Scan for the cell matching the given text and deliver its [X, Y] coordinate at center. 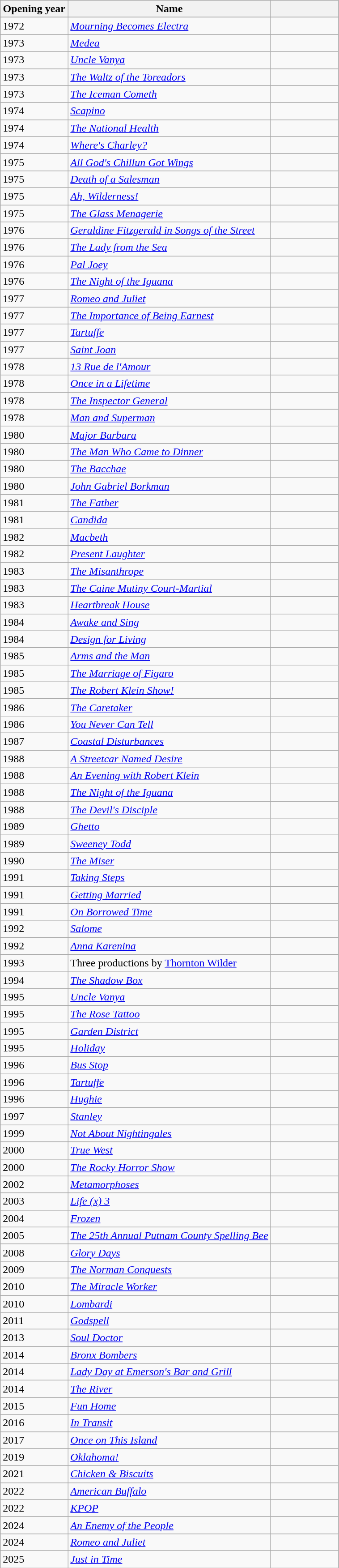
Metamorphoses [169, 1184]
The Inspector General [169, 401]
Chicken & Biscuits [169, 1474]
The Caretaker [169, 707]
Just in Time [169, 1559]
True West [169, 1150]
Candida [169, 520]
Lady Day at Emerson's Bar and Grill [169, 1372]
2025 [34, 1559]
Man and Superman [169, 418]
Getting Married [169, 895]
Not About Nightingales [169, 1133]
Coastal Disturbances [169, 741]
2008 [34, 1252]
Glory Days [169, 1252]
Death of a Salesman [169, 179]
2019 [34, 1457]
2013 [34, 1338]
2003 [34, 1201]
All God's Chillun Got Wings [169, 162]
The Father [169, 503]
Fun Home [169, 1406]
Design for Living [169, 639]
Life (x) 3 [169, 1201]
1972 [34, 26]
An Enemy of the People [169, 1525]
Medea [169, 43]
The National Health [169, 128]
The River [169, 1389]
The Caine Mutiny Court-Martial [169, 588]
Sweeney Todd [169, 844]
Geraldine Fitzgerald in Songs of the Street [169, 231]
The Iceman Cometh [169, 94]
The Man Who Came to Dinner [169, 452]
Ghetto [169, 827]
The Miracle Worker [169, 1286]
An Evening with Robert Klein [169, 776]
Soul Doctor [169, 1338]
The Rocky Horror Show [169, 1167]
Pal Joey [169, 265]
1994 [34, 980]
The Lady from the Sea [169, 248]
2011 [34, 1321]
Macbeth [169, 537]
Once in a Lifetime [169, 384]
The Shadow Box [169, 980]
Godspell [169, 1321]
The Devil's Disciple [169, 810]
American Buffalo [169, 1491]
Three productions by Thornton Wilder [169, 963]
Lombardi [169, 1304]
The Bacchae [169, 469]
The Rose Tattoo [169, 1014]
Garden District [169, 1031]
Ah, Wilderness! [169, 196]
Taking Steps [169, 878]
Present Laughter [169, 554]
Where's Charley? [169, 145]
2017 [34, 1440]
Stanley [169, 1116]
Opening year [34, 9]
In Transit [169, 1423]
Bus Stop [169, 1065]
The Miser [169, 861]
Once on This Island [169, 1440]
Scapino [169, 111]
Frozen [169, 1218]
Hughie [169, 1099]
You Never Can Tell [169, 724]
The Importance of Being Earnest [169, 316]
The Waltz of the Toreadors [169, 77]
Mourning Becomes Electra [169, 26]
2021 [34, 1474]
Heartbreak House [169, 605]
Major Barbara [169, 435]
2005 [34, 1235]
The Marriage of Figaro [169, 673]
Salome [169, 929]
The Misanthrope [169, 571]
Arms and the Man [169, 656]
Bronx Bombers [169, 1355]
Saint Joan [169, 350]
Oklahoma! [169, 1457]
2016 [34, 1423]
1997 [34, 1116]
Name [169, 9]
John Gabriel Borkman [169, 486]
On Borrowed Time [169, 912]
2015 [34, 1406]
Awake and Sing [169, 622]
KPOP [169, 1508]
The Glass Menagerie [169, 214]
2002 [34, 1184]
The 25th Annual Putnam County Spelling Bee [169, 1235]
2004 [34, 1218]
1987 [34, 741]
13 Rue de l'Amour [169, 367]
The Robert Klein Show! [169, 690]
2009 [34, 1269]
The Norman Conquests [169, 1269]
1990 [34, 861]
A Streetcar Named Desire [169, 759]
Holiday [169, 1048]
1999 [34, 1133]
Anna Karenina [169, 946]
1993 [34, 963]
